Capture the cell that displays the provided text and extract its [X, Y] central coordinate. 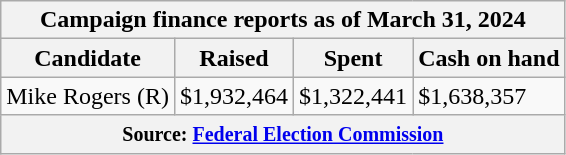
Mike Rogers (R) [88, 96]
Source: Federal Election Commission [283, 134]
$1,932,464 [234, 96]
Cash on hand [489, 58]
$1,638,357 [489, 96]
Spent [354, 58]
Raised [234, 58]
Campaign finance reports as of March 31, 2024 [283, 20]
$1,322,441 [354, 96]
Candidate [88, 58]
